For the text-containing cell, return its midpoint in (X, Y) coordinate format. 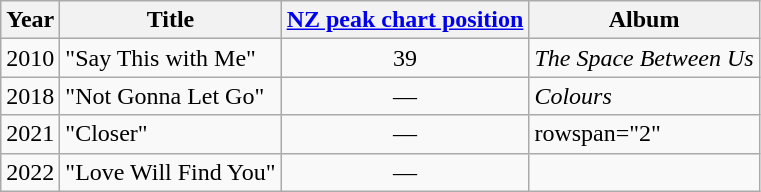
"Not Gonna Let Go" (170, 96)
2018 (30, 96)
"Closer" (170, 134)
39 (405, 58)
"Say This with Me" (170, 58)
rowspan="2" (644, 134)
2010 (30, 58)
Title (170, 20)
Year (30, 20)
2021 (30, 134)
The Space Between Us (644, 58)
Colours (644, 96)
Album (644, 20)
"Love Will Find You" (170, 172)
NZ peak chart position (405, 20)
2022 (30, 172)
